Return the (x, y) coordinate for the center point of the cell that contains the specified text.  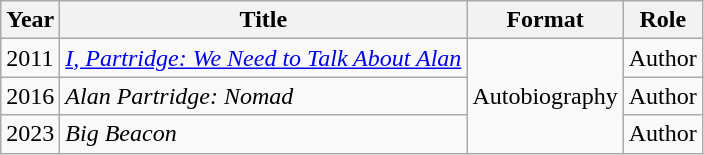
Title (264, 20)
Big Beacon (264, 134)
2011 (30, 58)
2023 (30, 134)
Autobiography (545, 96)
Alan Partridge: Nomad (264, 96)
2016 (30, 96)
Format (545, 20)
Year (30, 20)
I, Partridge: We Need to Talk About Alan (264, 58)
Role (662, 20)
